For the text-containing cell, return its midpoint in [X, Y] coordinate format. 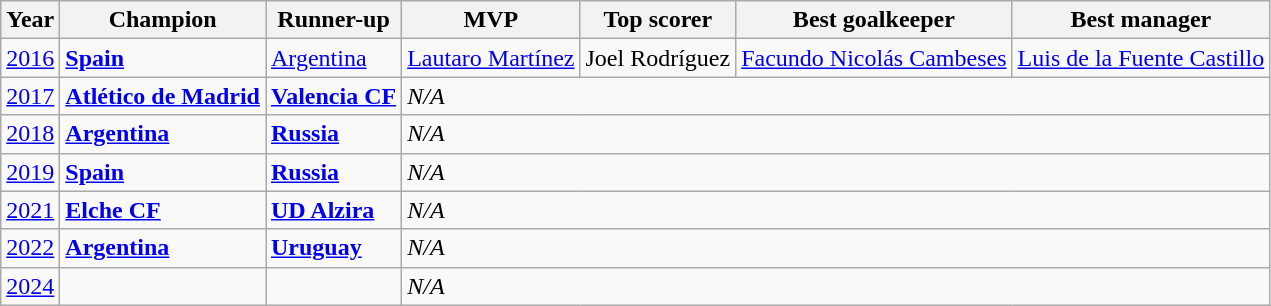
Top scorer [658, 20]
Elche CF [163, 210]
Runner-up [334, 20]
Luis de la Fuente Castillo [1141, 58]
Joel Rodríguez [658, 58]
Lautaro Martínez [491, 58]
Champion [163, 20]
MVP [491, 20]
Valencia CF [334, 96]
2018 [30, 134]
Best manager [1141, 20]
UD Alzira [334, 210]
Atlético de Madrid [163, 96]
2017 [30, 96]
2024 [30, 286]
2016 [30, 58]
Year [30, 20]
Facundo Nicolás Cambeses [874, 58]
2019 [30, 172]
Uruguay [334, 248]
Best goalkeeper [874, 20]
2022 [30, 248]
2021 [30, 210]
